Detect which cell encompasses the target text, then output its (X, Y) center coordinate. 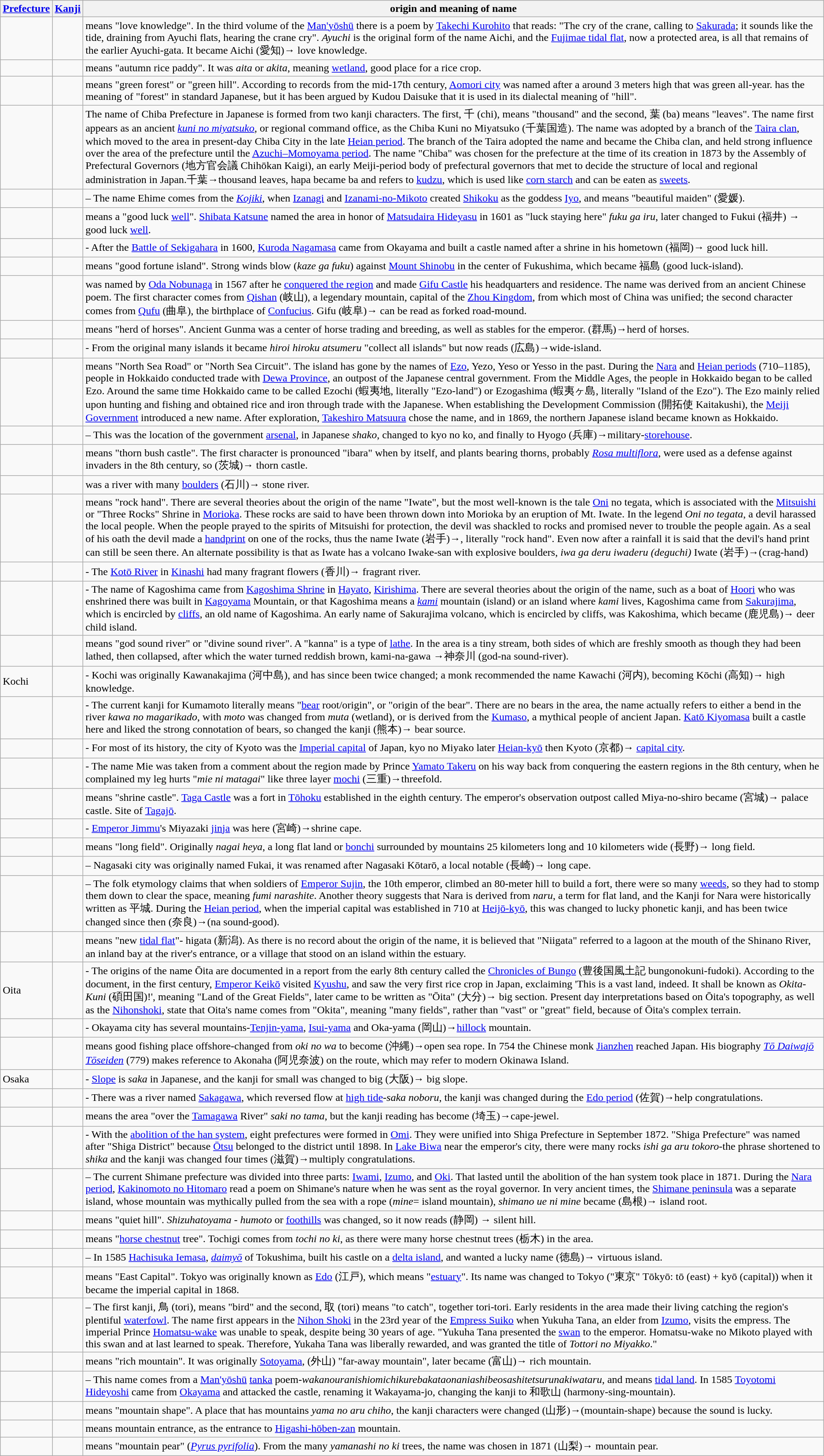
Kanji (68, 9)
- For most of its history, the city of Kyoto was the Imperial capital of Japan, kyo no Miyako later Heian-kyō then Kyoto (京都)→ capital city. (453, 749)
- From the original many islands it became hiroi hiroku atsumeru "collect all islands" but now reads (広島)→wide-island. (453, 348)
was a river with many boulders (石川)→ stone river. (453, 485)
Osaka (26, 1079)
- Slope is saka in Japanese, and the kanji for small was changed to big (大阪)→ big slope. (453, 1079)
- Emperor Jimmu's Miyazaki jinja was here (宮崎)→shrine cape. (453, 828)
means the area "over the Tamagawa River" saki no tama, but the kanji reading has become (埼玉)→cape-jewel. (453, 1117)
Kochi (26, 682)
Oita (26, 990)
means "mountain pear" (Pyrus pyrifolia). From the many yamanashi no ki trees, the name was chosen in 1871 (山梨)→ mountain pear. (453, 1447)
– This was the location of the government arsenal, in Japanese shako, changed to kyo no ko, and finally to Hyogo (兵庫)→military-storehouse. (453, 436)
origin and meaning of name (453, 9)
means "herd of horses". Ancient Gunma was a center of horse trading and breeding, as well as stables for the emperor. (群馬)→herd of horses. (453, 330)
– Nagasaki city was originally named Fukai, it was renamed after Nagasaki Kōtarō, a local notable (長崎)→ long cape. (453, 866)
means mountain entrance, as the entrance to Higashi-hōben-zan mountain. (453, 1429)
– In 1585 Hachisuka Iemasa, daimyō of Tokushima, built his castle on a delta island, and wanted a lucky name (徳島)→ virtuous island. (453, 1258)
- The Kotō River in Kinashi had many fragrant flowers (香川)→ fragrant river. (453, 572)
– The name Ehime comes from the Kojiki, when Izanagi and Izanami-no-Mikoto created Shikoku as the goddess Iyo, and means "beautiful maiden" (愛媛). (453, 199)
means "autumn rice paddy". It was aita or akita, meaning wetland, good place for a rice crop. (453, 68)
Prefecture (26, 9)
means "good fortune island". Strong winds blow (kaze ga fuku) against Mount Shinobu in the center of Fukushima, which became 福島 (good luck-island). (453, 267)
means "rich mountain". It was originally Sotoyama, (外山) "far-away mountain", later became (富山)→ rich mountain. (453, 1361)
- Okayama city has several mountains-Tenjin-yama, Isui-yama and Oka-yama (岡山)→hillock mountain. (453, 1028)
means "horse chestnut tree". Tochigi comes from tochi no ki, as there were many horse chestnut trees (栃木) in the area. (453, 1239)
means "quiet hill". Shizuhatoyama - humoto or foothills was changed, so it now reads (静岡) → silent hill. (453, 1221)
